Output the [x, y] coordinate of the center of the cell containing the given text.  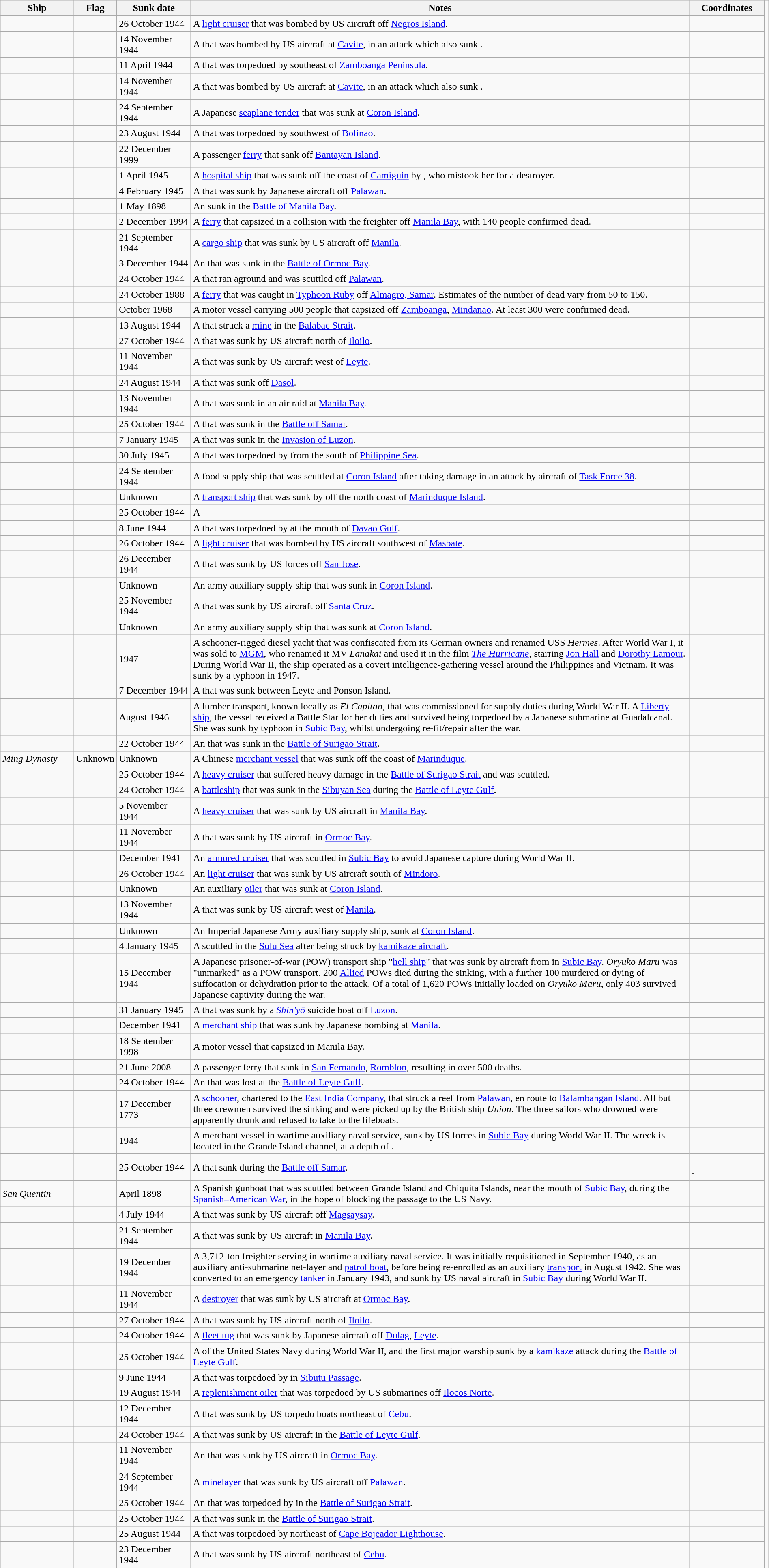
An that was sunk in the Battle of Ormoc Bay. [440, 264]
A that was sunk by US aircraft in the Battle of Leyte Gulf. [440, 1435]
A that was torpedoed by from the south of Philippine Sea. [440, 455]
2 December 1994 [154, 221]
A that was sunk off Dasol. [440, 382]
A that was torpedoed by in Sibutu Passage. [440, 1377]
A of the United States Navy during World War II, and the first major warship sunk by a kamikaze attack during the Battle of Leyte Gulf. [440, 1356]
25 November 1944 [154, 606]
31 January 1945 [154, 1010]
A motor vessel carrying 500 people that capsized off Zamboanga, Mindanao. At least 300 were confirmed dead. [440, 310]
A that was sunk by a Shin'yō suicide boat off Luzon. [440, 1010]
Ship [37, 8]
21 June 2008 [154, 1067]
24 August 1944 [154, 382]
23 August 1944 [154, 133]
1 April 1945 [154, 175]
A that was sunk by US aircraft off Santa Cruz. [440, 606]
A that was sunk by US aircraft off Magsaysay. [440, 1214]
19 December 1944 [154, 1267]
A that was sunk by US aircraft west of Leyte. [440, 362]
An army auxiliary supply ship that was sunk at Coron Island. [440, 627]
1944 [154, 1141]
19 August 1944 [154, 1393]
A that was torpedoed by southeast of Zamboanga Peninsula. [440, 65]
April 1898 [154, 1193]
A that was sunk in the Battle of Surigao Strait. [440, 1518]
A that was torpedoed by northeast of Cape Bojeador Lighthouse. [440, 1534]
A that ran aground and was scuttled off Palawan. [440, 279]
17 December 1773 [154, 1109]
A that sank during the Battle off Samar. [440, 1167]
A hospital ship that was sunk off the coast of Camiguin by , who mistook her for a destroyer. [440, 175]
A passenger ferry that sank off Bantayan Island. [440, 154]
A that was sunk in the Battle off Samar. [440, 424]
Coordinates [727, 8]
11 April 1944 [154, 65]
A that was sunk in an air raid at Manila Bay. [440, 403]
9 June 1944 [154, 1377]
25 August 1944 [154, 1534]
An that was sunk by US aircraft in Ormoc Bay. [440, 1455]
A transport ship that was sunk by off the north coast of Marinduque Island. [440, 497]
An light cruiser that was sunk by US aircraft south of Mindoro. [440, 873]
18 September 1998 [154, 1046]
An sunk in the Battle of Manila Bay. [440, 206]
An that was sunk in the Battle of Surigao Strait. [440, 743]
A that was sunk in the Invasion of Luzon. [440, 440]
A food supply ship that was scuttled at Coron Island after taking damage in an attack by aircraft of Task Force 38. [440, 476]
7 January 1945 [154, 440]
An army auxiliary supply ship that was sunk in Coron Island. [440, 585]
A that was sunk by US torpedo boats northeast of Cebu. [440, 1414]
Flag [95, 8]
A scuttled in the Sulu Sea after being struck by kamikaze aircraft. [440, 946]
An auxiliary oiler that was sunk at Coron Island. [440, 889]
A Japanese seaplane tender that was sunk at Coron Island. [440, 113]
12 December 1944 [154, 1414]
A merchant ship that was sunk by Japanese bombing at Manila. [440, 1025]
8 June 1944 [154, 528]
22 December 1999 [154, 154]
A motor vessel that capsized in Manila Bay. [440, 1046]
A fleet tug that was sunk by Japanese aircraft off Dulag, Leyte. [440, 1336]
A destroyer that was sunk by US aircraft at Ormoc Bay. [440, 1300]
30 July 1945 [154, 455]
Ming Dynasty [37, 759]
A that was sunk between Leyte and Ponson Island. [440, 691]
23 December 1944 [154, 1554]
A [440, 512]
A battleship that was sunk in the Sibuyan Sea during the Battle of Leyte Gulf. [440, 790]
1947 [154, 659]
4 February 1945 [154, 191]
Sunk date [154, 8]
A that was torpedoed by at the mouth of Davao Gulf. [440, 528]
Notes [440, 8]
An armored cruiser that was scuttled in Subic Bay to avoid Japanese capture during World War II. [440, 858]
A cargo ship that was sunk by US aircraft off Manila. [440, 243]
A passenger ferry that sank in San Fernando, Romblon, resulting in over 500 deaths. [440, 1067]
A heavy cruiser that suffered heavy damage in the Battle of Surigao Strait and was scuttled. [440, 774]
An Imperial Japanese Army auxiliary supply ship, sunk at Coron Island. [440, 931]
13 August 1944 [154, 325]
A light cruiser that was bombed by US aircraft off Negros Island. [440, 24]
4 January 1945 [154, 946]
A heavy cruiser that was sunk by US aircraft in Manila Bay. [440, 810]
A that was sunk by US forces off San Jose. [440, 565]
A minelayer that was sunk by US aircraft off Palawan. [440, 1482]
A light cruiser that was bombed by US aircraft southwest of Masbate. [440, 543]
A ferry that capsized in a collision with the freighter off Manila Bay, with 140 people confirmed dead. [440, 221]
A that struck a mine in the Balabac Strait. [440, 325]
22 October 1944 [154, 743]
24 October 1988 [154, 294]
A that was sunk by Japanese aircraft off Palawan. [440, 191]
An that was lost at the Battle of Leyte Gulf. [440, 1083]
- [727, 1167]
San Quentin [37, 1193]
3 December 1944 [154, 264]
4 July 1944 [154, 1214]
A that was sunk by US aircraft west of Manila. [440, 910]
A that was sunk by US aircraft northeast of Cebu. [440, 1554]
A Chinese merchant vessel that was sunk off the coast of Marinduque. [440, 759]
October 1968 [154, 310]
A ferry that was caught in Typhoon Ruby off Almagro, Samar. Estimates of the number of dead vary from 50 to 150. [440, 294]
A replenishment oiler that was torpedoed by US submarines off Ilocos Norte. [440, 1393]
15 December 1944 [154, 978]
26 December 1944 [154, 565]
A that was sunk by US aircraft in Ormoc Bay. [440, 837]
An that was torpedoed by in the Battle of Surigao Strait. [440, 1503]
1 May 1898 [154, 206]
A that was sunk by US aircraft in Manila Bay. [440, 1235]
August 1946 [154, 717]
5 November 1944 [154, 810]
A that was torpedoed by southwest of Bolinao. [440, 133]
7 December 1944 [154, 691]
